Determine the (X, Y) coordinate at the center of the cell enclosing the given text.  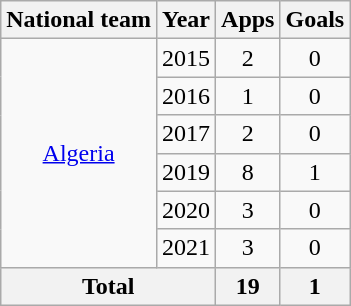
2017 (186, 134)
Year (186, 20)
2019 (186, 172)
National team (79, 20)
Apps (248, 20)
2016 (186, 96)
2015 (186, 58)
Goals (315, 20)
2021 (186, 248)
8 (248, 172)
2020 (186, 210)
Total (108, 286)
Algeria (79, 153)
19 (248, 286)
